Find where the given text appears and provide that cell's center as (X, Y) coordinate. 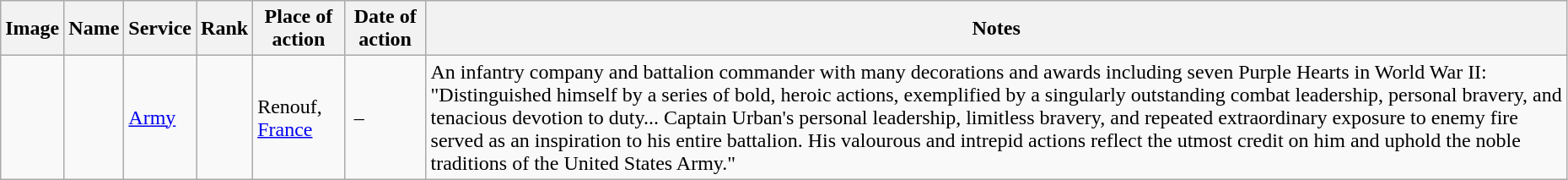
Renouf, France (299, 117)
Date of action (385, 29)
Image (32, 29)
Service (160, 29)
Name (94, 29)
Army (160, 117)
Rank (224, 29)
– (385, 117)
Place of action (299, 29)
Notes (996, 29)
